Find where the given text appears and provide that cell's center as [x, y] coordinate. 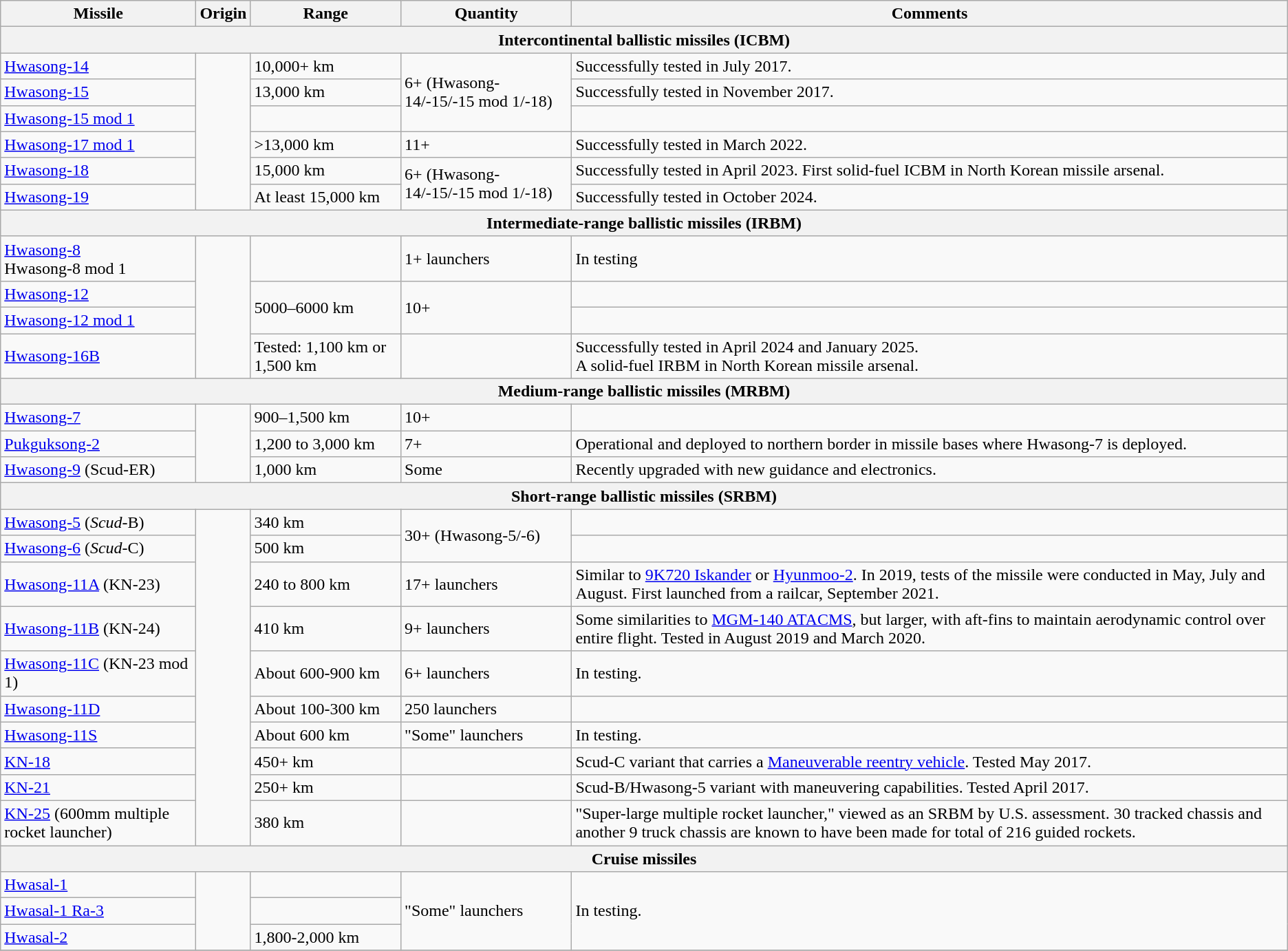
Hwasong-15 [98, 92]
410 km [326, 629]
Hwasong-12 [98, 294]
Intercontinental ballistic missiles (ICBM) [644, 40]
Missile [98, 14]
1,800-2,000 km [326, 937]
Cruise missiles [644, 858]
6+ launchers [486, 673]
Hwasong-17 mod 1 [98, 145]
Hwasong-7 [98, 418]
KN-21 [98, 787]
Hwasong-8Hwasong-8 mod 1 [98, 259]
Tested: 1,100 km or 1,500 km [326, 355]
13,000 km [326, 92]
Short-range ballistic missiles (SRBM) [644, 496]
Successfully tested in March 2022. [930, 145]
Hwasong-16B [98, 355]
Comments [930, 14]
In testing [930, 259]
Hwasal-2 [98, 937]
Range [326, 14]
Hwasong-6 (Scud-C) [98, 548]
Successfully tested in October 2024. [930, 197]
Pukguksong-2 [98, 444]
Hwasong-15 mod 1 [98, 118]
Successfully tested in November 2017. [930, 92]
9+ launchers [486, 629]
Scud-C variant that carries a Maneuverable reentry vehicle. Tested May 2017. [930, 761]
About 600-900 km [326, 673]
Hwasong-11B (KN-24) [98, 629]
Successfully tested in July 2017. [930, 66]
Hwasong-5 (Scud-B) [98, 522]
Hwasal-1 [98, 885]
Hwasong-12 mod 1 [98, 320]
500 km [326, 548]
5000–6000 km [326, 307]
450+ km [326, 761]
Quantity [486, 14]
At least 15,000 km [326, 197]
17+ launchers [486, 584]
KN-25 (600mm multiple rocket launcher) [98, 823]
900–1,500 km [326, 418]
30+ (Hwasong-5/-6) [486, 535]
Hwasong-18 [98, 171]
Scud-B/Hwasong-5 variant with maneuvering capabilities. Tested April 2017. [930, 787]
240 to 800 km [326, 584]
15,000 km [326, 171]
Successfully tested in April 2024 and January 2025.A solid-fuel IRBM in North Korean missile arsenal. [930, 355]
250+ km [326, 787]
Medium-range ballistic missiles (MRBM) [644, 392]
1+ launchers [486, 259]
1,200 to 3,000 km [326, 444]
380 km [326, 823]
10,000+ km [326, 66]
Successfully tested in April 2023. First solid-fuel ICBM in North Korean missile arsenal. [930, 171]
About 600 km [326, 735]
Recently upgraded with new guidance and electronics. [930, 470]
Hwasong-11C (KN-23 mod 1) [98, 673]
340 km [326, 522]
Hwasong-9 (Scud-ER) [98, 470]
1,000 km [326, 470]
Hwasal-1 Ra-3 [98, 911]
Hwasong-11D [98, 709]
Operational and deployed to northern border in missile bases where Hwasong-7 is deployed. [930, 444]
About 100-300 km [326, 709]
Some [486, 470]
Hwasong-14 [98, 66]
11+ [486, 145]
KN-18 [98, 761]
Hwasong-11S [98, 735]
250 launchers [486, 709]
Origin [223, 14]
>13,000 km [326, 145]
Hwasong-19 [98, 197]
Hwasong-11A (KN-23) [98, 584]
Intermediate-range ballistic missiles (IRBM) [644, 223]
7+ [486, 444]
